Scan for the cell matching the given text and deliver its [x, y] coordinate at center. 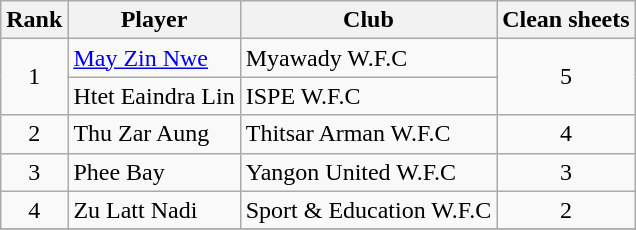
Thu Zar Aung [154, 134]
Rank [34, 20]
Myawady W.F.C [368, 58]
Club [368, 20]
Htet Eaindra Lin [154, 96]
5 [566, 77]
Player [154, 20]
Thitsar Arman W.F.C [368, 134]
Yangon United W.F.C [368, 172]
Zu Latt Nadi [154, 210]
ISPE W.F.C [368, 96]
May Zin Nwe [154, 58]
Clean sheets [566, 20]
Phee Bay [154, 172]
Sport & Education W.F.C [368, 210]
1 [34, 77]
